Search for the cell housing the specified text and yield its [x, y] center coordinate. 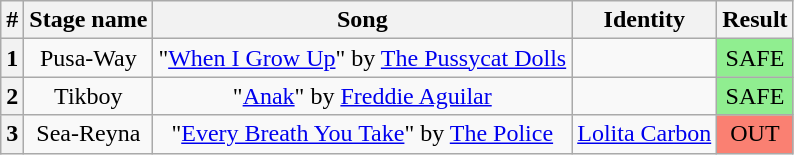
Stage name [88, 20]
Sea-Reyna [88, 134]
3 [12, 134]
Lolita Carbon [644, 134]
Tikboy [88, 96]
Identity [644, 20]
"Anak" by Freddie Aguilar [362, 96]
1 [12, 58]
2 [12, 96]
"When I Grow Up" by The Pussycat Dolls [362, 58]
Result [755, 20]
Pusa-Way [88, 58]
Song [362, 20]
# [12, 20]
OUT [755, 134]
"Every Breath You Take" by The Police [362, 134]
